Search for the cell housing the specified text and yield its (x, y) center coordinate. 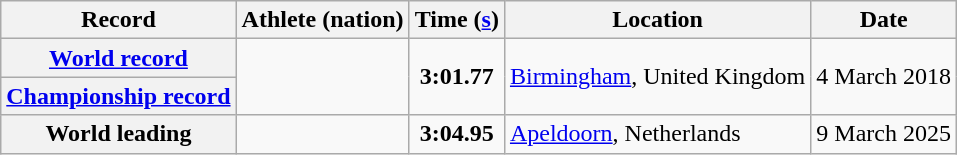
Athlete (nation) (322, 20)
4 March 2018 (884, 77)
3:04.95 (456, 134)
Location (657, 20)
Championship record (118, 96)
Birmingham, United Kingdom (657, 77)
World leading (118, 134)
Record (118, 20)
World record (118, 58)
9 March 2025 (884, 134)
Apeldoorn, Netherlands (657, 134)
3:01.77 (456, 77)
Date (884, 20)
Time (s) (456, 20)
